Extract the [X, Y] coordinate from the center of the cell holding the provided text.  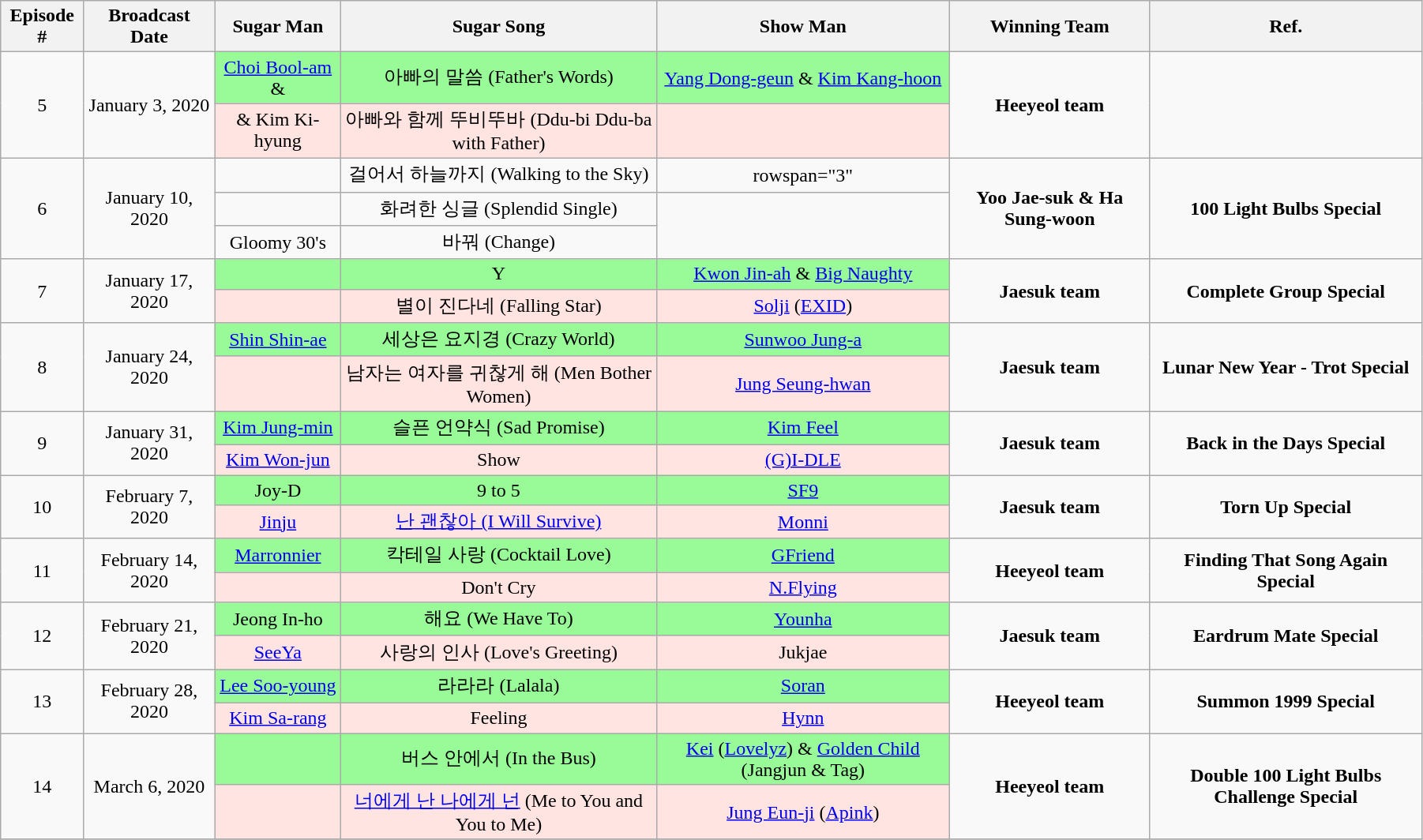
January 17, 2020 [149, 291]
Jinju [278, 523]
Kwon Jin-ah & Big Naughty [802, 274]
남자는 여자를 귀찮게 해 (Men Bother Women) [499, 384]
Younha [802, 619]
7 [43, 291]
Marronnier [278, 556]
13 [43, 701]
Solji (EXID) [802, 306]
(G)I-DLE [802, 459]
9 [43, 444]
SF9 [802, 490]
GFriend [802, 556]
& Kim Ki-hyung [278, 131]
Jung Seung-hwan [802, 384]
Lunar New Year - Trot Special [1286, 367]
100 Light Bulbs Special [1286, 208]
Broadcast Date [149, 27]
버스 안에서 (In the Bus) [499, 758]
Y [499, 274]
화려한 싱글 (Splendid Single) [499, 208]
Yoo Jae-suk & Ha Sung-woon [1050, 208]
Choi Bool-am & [278, 77]
Complete Group Special [1286, 291]
Show [499, 459]
Double 100 Light Bulbs Challenge Special [1286, 786]
Kim Sa-rang [278, 718]
rowspan="3" [802, 175]
January 3, 2020 [149, 106]
세상은 요지경 (Crazy World) [499, 339]
아빠와 함께 뚜비뚜바 (Ddu-bi Ddu-ba with Father) [499, 131]
N.Flying [802, 587]
Summon 1999 Special [1286, 701]
Kei (Lovelyz) & Golden Child (Jangjun & Tag) [802, 758]
Ref. [1286, 27]
Soran [802, 687]
해요 (We Have To) [499, 619]
Torn Up Special [1286, 507]
11 [43, 570]
난 괜찮아 (I Will Survive) [499, 523]
Gloomy 30's [278, 243]
Sugar Man [278, 27]
8 [43, 367]
Episode # [43, 27]
10 [43, 507]
Shin Shin-ae [278, 339]
칵테일 사랑 (Cocktail Love) [499, 556]
Sunwoo Jung-a [802, 339]
January 10, 2020 [149, 208]
12 [43, 636]
14 [43, 786]
Back in the Days Special [1286, 444]
Show Man [802, 27]
January 31, 2020 [149, 444]
Sugar Song [499, 27]
Kim Feel [802, 428]
아빠의 말씀 (Father's Words) [499, 77]
Don't Cry [499, 587]
Eardrum Mate Special [1286, 636]
라라라 (Lalala) [499, 687]
March 6, 2020 [149, 786]
February 21, 2020 [149, 636]
Kim Jung-min [278, 428]
February 14, 2020 [149, 570]
February 7, 2020 [149, 507]
Yang Dong-geun & Kim Kang-hoon [802, 77]
6 [43, 208]
Monni [802, 523]
5 [43, 106]
Lee Soo-young [278, 687]
February 28, 2020 [149, 701]
슬픈 언약식 (Sad Promise) [499, 428]
Hynn [802, 718]
별이 진다네 (Falling Star) [499, 306]
SeeYa [278, 652]
바꿔 (Change) [499, 243]
Joy-D [278, 490]
Finding That Song Again Special [1286, 570]
Feeling [499, 718]
9 to 5 [499, 490]
걸어서 하늘까지 (Walking to the Sky) [499, 175]
사랑의 인사 (Love's Greeting) [499, 652]
Jukjae [802, 652]
January 24, 2020 [149, 367]
Jung Eun-ji (Apink) [802, 812]
Jeong In-ho [278, 619]
Winning Team [1050, 27]
Kim Won-jun [278, 459]
너에게 난 나에게 넌 (Me to You and You to Me) [499, 812]
